Find where the given text appears and provide that cell's center as (x, y) coordinate. 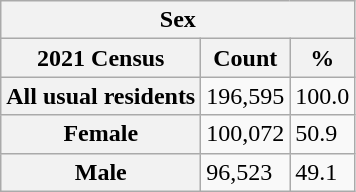
2021 Census (101, 58)
% (322, 58)
Count (246, 58)
96,523 (246, 172)
Female (101, 134)
196,595 (246, 96)
All usual residents (101, 96)
100.0 (322, 96)
Sex (178, 20)
Male (101, 172)
49.1 (322, 172)
100,072 (246, 134)
50.9 (322, 134)
